Capture the cell that displays the provided text and extract its [X, Y] central coordinate. 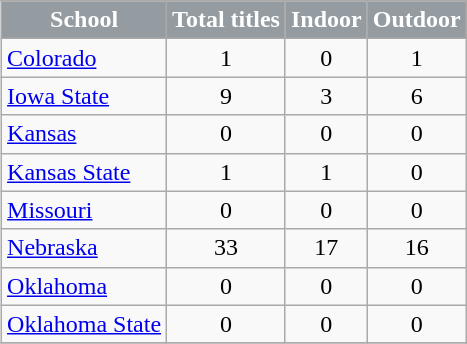
33 [226, 248]
9 [226, 96]
Oklahoma [84, 286]
Kansas [84, 134]
School [84, 20]
Nebraska [84, 248]
Iowa State [84, 96]
Indoor [326, 20]
Total titles [226, 20]
Missouri [84, 210]
Colorado [84, 58]
16 [416, 248]
6 [416, 96]
Outdoor [416, 20]
17 [326, 248]
Kansas State [84, 172]
3 [326, 96]
Oklahoma State [84, 324]
